Extract the (x, y) coordinate from the center of the cell holding the provided text.  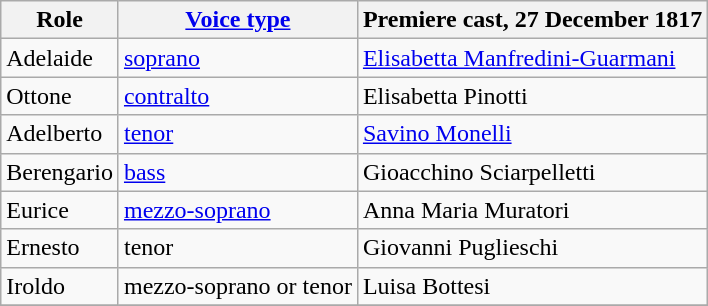
Ernesto (60, 248)
Elisabetta Manfredini-Guarmani (532, 58)
Adelberto (60, 134)
Gioacchino Sciarpelletti (532, 172)
bass (238, 172)
contralto (238, 96)
Savino Monelli (532, 134)
Giovanni Puglieschi (532, 248)
Eurice (60, 210)
Voice type (238, 20)
mezzo-soprano or tenor (238, 286)
Berengario (60, 172)
soprano (238, 58)
Role (60, 20)
mezzo-soprano (238, 210)
Luisa Bottesi (532, 286)
Iroldo (60, 286)
Elisabetta Pinotti (532, 96)
Ottone (60, 96)
Anna Maria Muratori (532, 210)
Premiere cast, 27 December 1817 (532, 20)
Adelaide (60, 58)
